Return [x, y] of the center of cell containing provided text 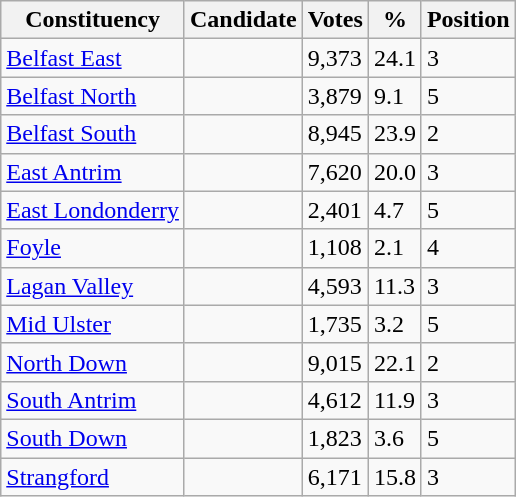
Position [468, 20]
4,612 [335, 400]
8,945 [335, 134]
Belfast North [93, 96]
7,620 [335, 172]
East Antrim [93, 172]
Lagan Valley [93, 286]
24.1 [394, 58]
1,735 [335, 324]
2,401 [335, 210]
9.1 [394, 96]
North Down [93, 362]
South Down [93, 438]
3,879 [335, 96]
20.0 [394, 172]
1,108 [335, 248]
2.1 [394, 248]
4.7 [394, 210]
3.2 [394, 324]
Mid Ulster [93, 324]
11.9 [394, 400]
Foyle [93, 248]
11.3 [394, 286]
15.8 [394, 477]
3.6 [394, 438]
East Londonderry [93, 210]
% [394, 20]
1,823 [335, 438]
22.1 [394, 362]
4 [468, 248]
Belfast South [93, 134]
23.9 [394, 134]
Strangford [93, 477]
6,171 [335, 477]
Constituency [93, 20]
4,593 [335, 286]
9,373 [335, 58]
9,015 [335, 362]
Candidate [243, 20]
Votes [335, 20]
South Antrim [93, 400]
Belfast East [93, 58]
